Extract the (x, y) coordinate from the center of the cell holding the provided text.  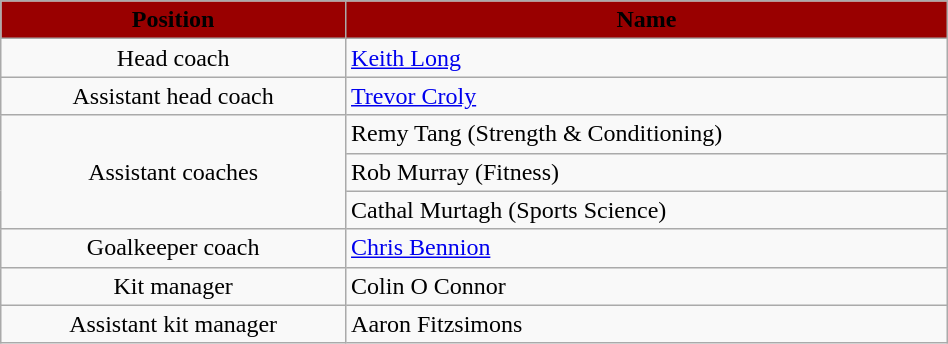
Assistant head coach (174, 96)
Aaron Fitzsimons (647, 324)
Chris Bennion (647, 248)
Head coach (174, 58)
Kit manager (174, 286)
Assistant kit manager (174, 324)
Rob Murray (Fitness) (647, 172)
Remy Tang (Strength & Conditioning) (647, 134)
Goalkeeper coach (174, 248)
Name (647, 20)
Position (174, 20)
Cathal Murtagh (Sports Science) (647, 210)
Trevor Croly (647, 96)
Assistant coaches (174, 172)
Colin O Connor (647, 286)
Keith Long (647, 58)
